For the text-containing cell, return its midpoint in [x, y] coordinate format. 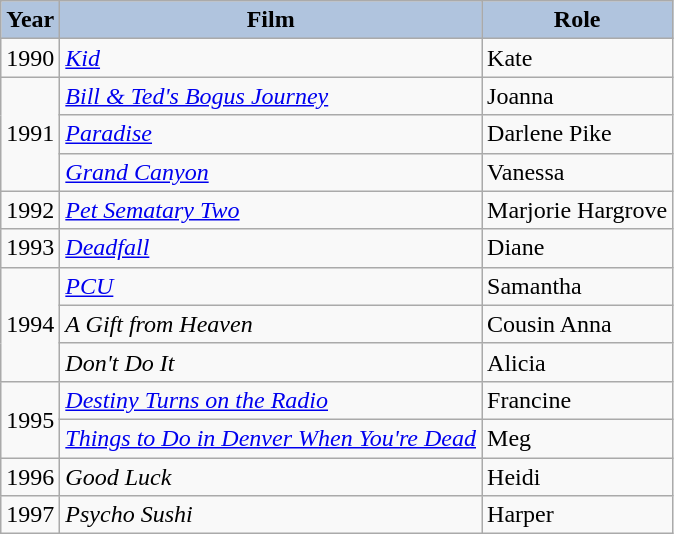
Vanessa [578, 172]
1997 [30, 515]
Heidi [578, 477]
Samantha [578, 286]
Good Luck [271, 477]
Role [578, 20]
Kid [271, 58]
1990 [30, 58]
Psycho Sushi [271, 515]
Meg [578, 438]
1996 [30, 477]
1995 [30, 419]
Don't Do It [271, 362]
Marjorie Hargrove [578, 210]
Darlene Pike [578, 134]
Alicia [578, 362]
1992 [30, 210]
1994 [30, 324]
A Gift from Heaven [271, 324]
Year [30, 20]
Things to Do in Denver When You're Dead [271, 438]
Film [271, 20]
PCU [271, 286]
Deadfall [271, 248]
Harper [578, 515]
Pet Sematary Two [271, 210]
1993 [30, 248]
Bill & Ted's Bogus Journey [271, 96]
Grand Canyon [271, 172]
Joanna [578, 96]
Kate [578, 58]
Cousin Anna [578, 324]
Diane [578, 248]
Paradise [271, 134]
Destiny Turns on the Radio [271, 400]
Francine [578, 400]
1991 [30, 134]
